Identify which cell holds the provided text, then report its (X, Y) central coordinate. 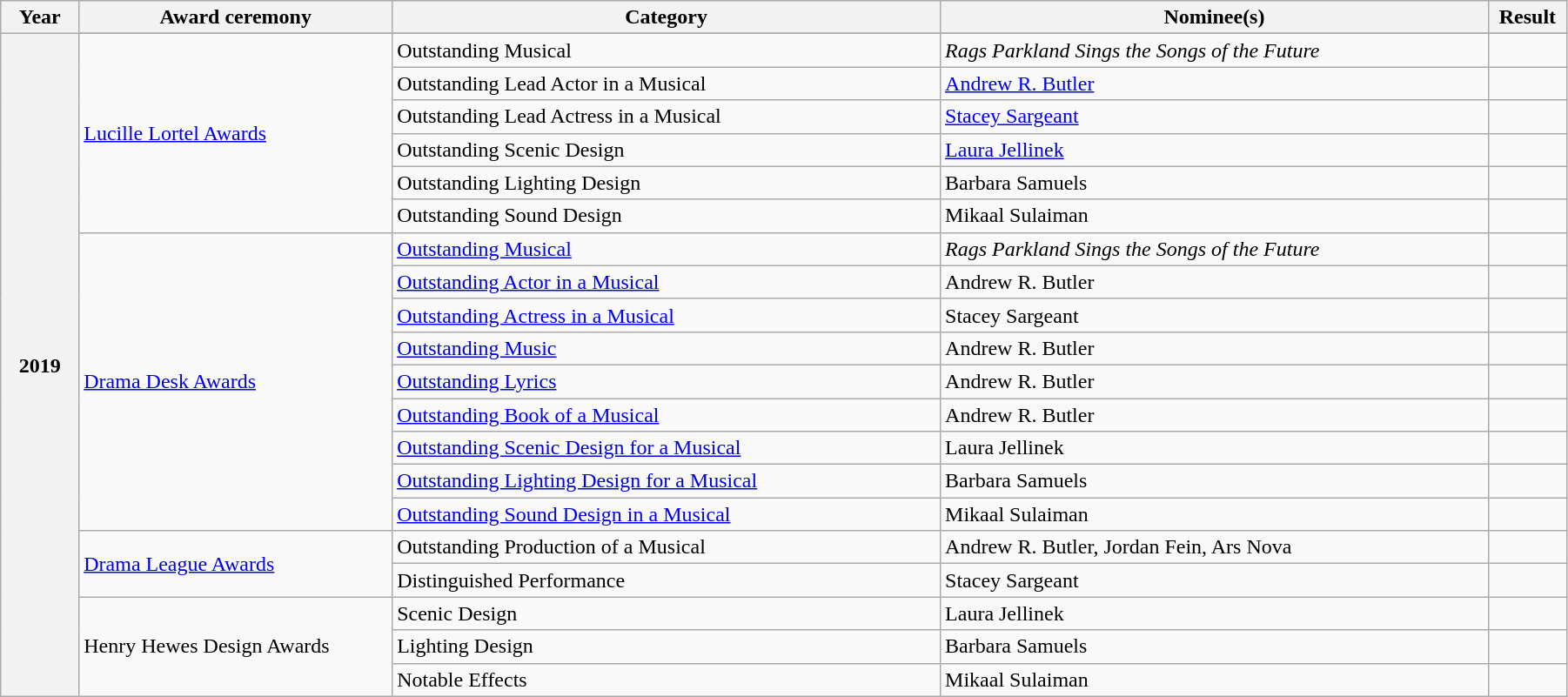
Outstanding Production of a Musical (667, 547)
Outstanding Scenic Design for a Musical (667, 448)
Outstanding Lighting Design for a Musical (667, 481)
Drama League Awards (236, 564)
Andrew R. Butler, Jordan Fein, Ars Nova (1215, 547)
Category (667, 17)
Year (40, 17)
Henry Hewes Design Awards (236, 647)
Outstanding Scenic Design (667, 150)
Outstanding Lead Actor in a Musical (667, 84)
Nominee(s) (1215, 17)
Outstanding Book of a Musical (667, 415)
Scenic Design (667, 613)
Outstanding Lighting Design (667, 183)
Outstanding Actress in a Musical (667, 315)
Outstanding Sound Design in a Musical (667, 514)
Award ceremony (236, 17)
Notable Effects (667, 680)
Lucille Lortel Awards (236, 133)
Drama Desk Awards (236, 381)
Lighting Design (667, 647)
Outstanding Music (667, 348)
Outstanding Lead Actress in a Musical (667, 117)
Result (1527, 17)
Outstanding Lyrics (667, 381)
Distinguished Performance (667, 580)
2019 (40, 365)
Outstanding Sound Design (667, 216)
Outstanding Actor in a Musical (667, 282)
